Determine the [X, Y] coordinate at the center of the cell enclosing the given text.  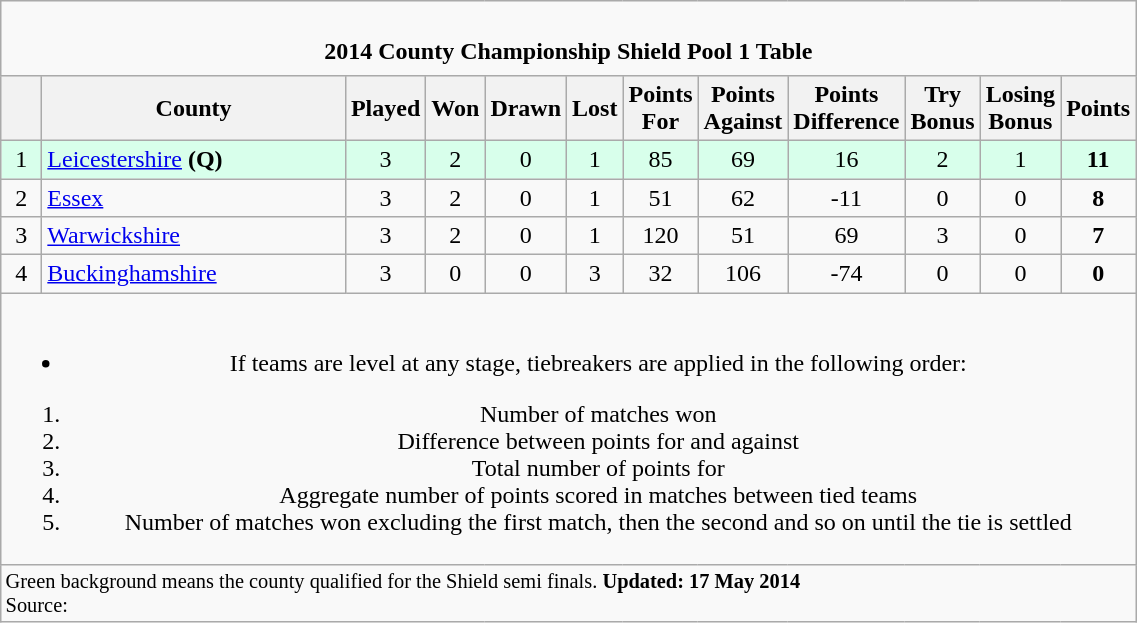
Essex [194, 197]
-11 [846, 197]
Buckinghamshire [194, 274]
8 [1098, 197]
Won [456, 108]
106 [743, 274]
Losing Bonus [1020, 108]
Points Difference [846, 108]
85 [660, 159]
Points [1098, 108]
11 [1098, 159]
Warwickshire [194, 236]
Drawn [526, 108]
16 [846, 159]
7 [1098, 236]
4 [22, 274]
County [194, 108]
-74 [846, 274]
Played [385, 108]
Lost [595, 108]
Points For [660, 108]
62 [743, 197]
120 [660, 236]
Try Bonus [942, 108]
Green background means the county qualified for the Shield semi finals. Updated: 17 May 2014Source: [568, 594]
32 [660, 274]
Leicestershire (Q) [194, 159]
Points Against [743, 108]
